Search for the cell housing the specified text and yield its [X, Y] center coordinate. 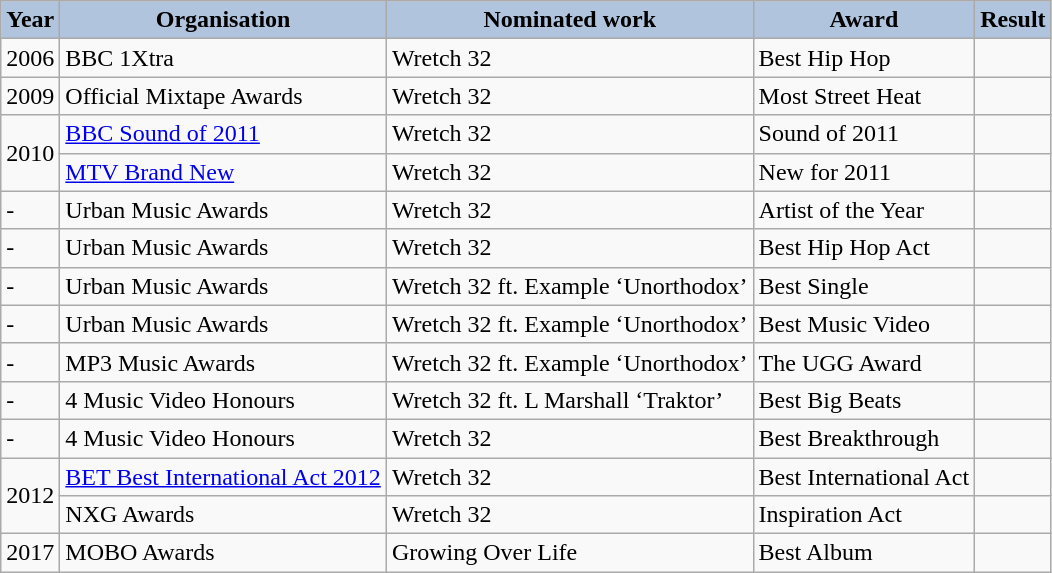
BBC 1Xtra [224, 58]
BBC Sound of 2011 [224, 134]
The UGG Award [864, 362]
Best Hip Hop Act [864, 248]
Most Street Heat [864, 96]
Official Mixtape Awards [224, 96]
Year [30, 20]
2012 [30, 496]
Best Hip Hop [864, 58]
MTV Brand New [224, 172]
Award [864, 20]
Sound of 2011 [864, 134]
Artist of the Year [864, 210]
2017 [30, 553]
Organisation [224, 20]
BET Best International Act 2012 [224, 477]
Best Album [864, 553]
MP3 Music Awards [224, 362]
Best Music Video [864, 324]
Result [1013, 20]
NXG Awards [224, 515]
MOBO Awards [224, 553]
Wretch 32 ft. L Marshall ‘Traktor’ [570, 400]
Nominated work [570, 20]
Best International Act [864, 477]
Inspiration Act [864, 515]
2006 [30, 58]
2009 [30, 96]
Best Single [864, 286]
New for 2011 [864, 172]
2010 [30, 153]
Growing Over Life [570, 553]
Best Big Beats [864, 400]
Best Breakthrough [864, 438]
